Pinpoint the cell where the given text exists, returning its [x, y] midpoint coordinate. 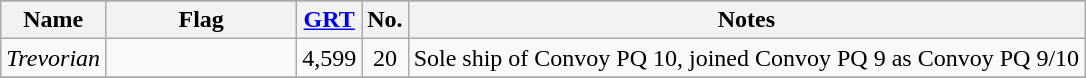
Trevorian [54, 58]
No. [385, 20]
Flag [202, 20]
Sole ship of Convoy PQ 10, joined Convoy PQ 9 as Convoy PQ 9/10 [746, 58]
Notes [746, 20]
Name [54, 20]
GRT [330, 20]
4,599 [330, 58]
20 [385, 58]
